From the cell containing the given text, extract its center point as [X, Y] coordinate. 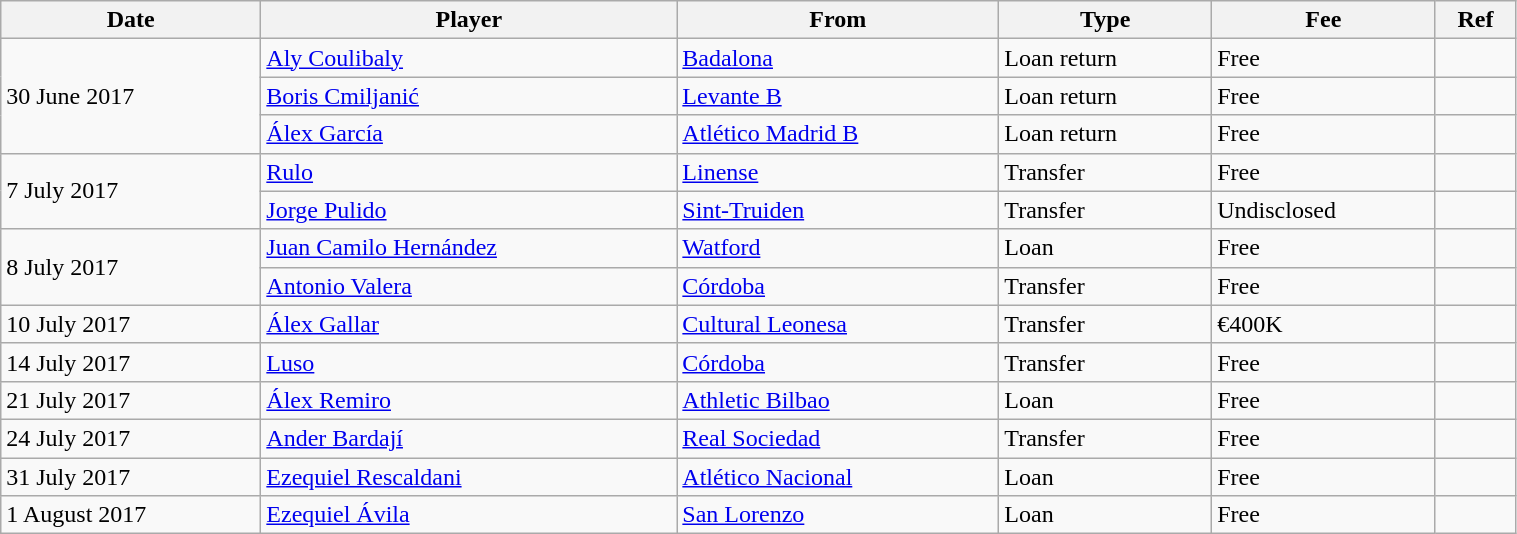
From [838, 20]
Undisclosed [1324, 210]
24 July 2017 [131, 438]
Atlético Madrid B [838, 134]
Rulo [469, 172]
Type [1106, 20]
San Lorenzo [838, 515]
Levante B [838, 96]
Ezequiel Ávila [469, 515]
Álex Remiro [469, 400]
Antonio Valera [469, 286]
Boris Cmiljanić [469, 96]
8 July 2017 [131, 267]
Player [469, 20]
Juan Camilo Hernández [469, 248]
1 August 2017 [131, 515]
Athletic Bilbao [838, 400]
Jorge Pulido [469, 210]
Watford [838, 248]
21 July 2017 [131, 400]
Real Sociedad [838, 438]
Ezequiel Rescaldani [469, 477]
31 July 2017 [131, 477]
€400K [1324, 324]
Fee [1324, 20]
Álex Gallar [469, 324]
Cultural Leonesa [838, 324]
Luso [469, 362]
7 July 2017 [131, 191]
Sint-Truiden [838, 210]
Atlético Nacional [838, 477]
10 July 2017 [131, 324]
Badalona [838, 58]
Ref [1476, 20]
Álex García [469, 134]
14 July 2017 [131, 362]
Ander Bardají [469, 438]
Linense [838, 172]
Date [131, 20]
Aly Coulibaly [469, 58]
30 June 2017 [131, 96]
